Identify which cell holds the provided text, then report its (X, Y) central coordinate. 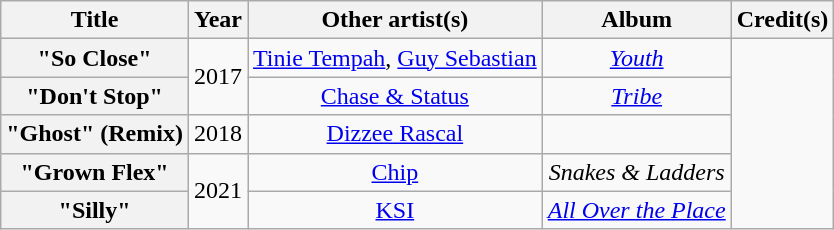
Tribe (636, 96)
"So Close" (95, 58)
Snakes & Ladders (636, 172)
Title (95, 20)
Youth (636, 58)
KSI (396, 210)
"Ghost" (Remix) (95, 134)
Dizzee Rascal (396, 134)
2021 (218, 191)
2018 (218, 134)
Credit(s) (782, 20)
"Silly" (95, 210)
Chase & Status (396, 96)
"Don't Stop" (95, 96)
All Over the Place (636, 210)
"Grown Flex" (95, 172)
Other artist(s) (396, 20)
Tinie Tempah, Guy Sebastian (396, 58)
Year (218, 20)
Album (636, 20)
2017 (218, 77)
Chip (396, 172)
